Find where the given text appears and provide that cell's center as (X, Y) coordinate. 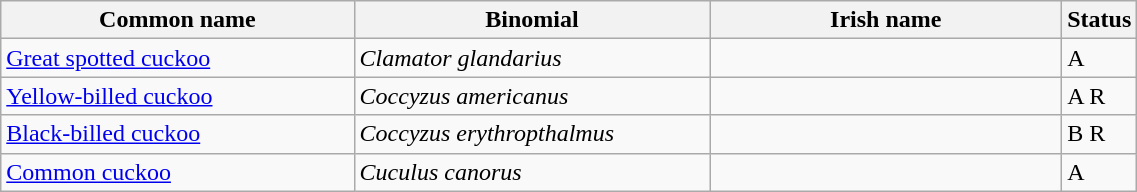
Status (1100, 20)
Coccyzus americanus (532, 96)
Common name (178, 20)
Irish name (886, 20)
Black-billed cuckoo (178, 134)
Clamator glandarius (532, 58)
B R (1100, 134)
Common cuckoo (178, 172)
Binomial (532, 20)
Yellow-billed cuckoo (178, 96)
Great spotted cuckoo (178, 58)
A R (1100, 96)
Coccyzus erythropthalmus (532, 134)
Cuculus canorus (532, 172)
